Identify which cell holds the provided text, then report its [x, y] central coordinate. 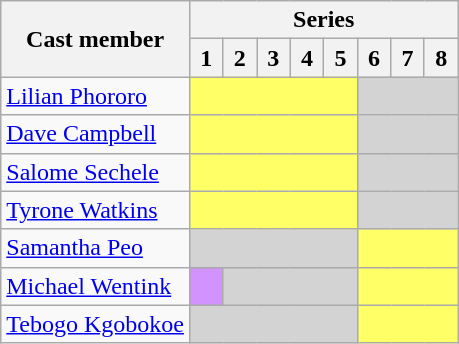
1 [206, 58]
8 [441, 58]
Michael Wentink [96, 286]
3 [274, 58]
Series [323, 20]
4 [307, 58]
5 [341, 58]
2 [240, 58]
Lilian Phororo [96, 96]
Dave Campbell [96, 134]
Samantha Peo [96, 248]
Tyrone Watkins [96, 210]
7 [408, 58]
Salome Sechele [96, 172]
6 [374, 58]
Tebogo Kgobokoe [96, 324]
Cast member [96, 39]
